Identify which cell holds the provided text, then report its [x, y] central coordinate. 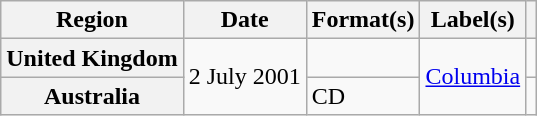
Date [244, 20]
Australia [92, 96]
Region [92, 20]
Columbia [473, 77]
Label(s) [473, 20]
Format(s) [363, 20]
CD [363, 96]
United Kingdom [92, 58]
2 July 2001 [244, 77]
